Provide the (X, Y) coordinate of the cell's center where the given text is located.  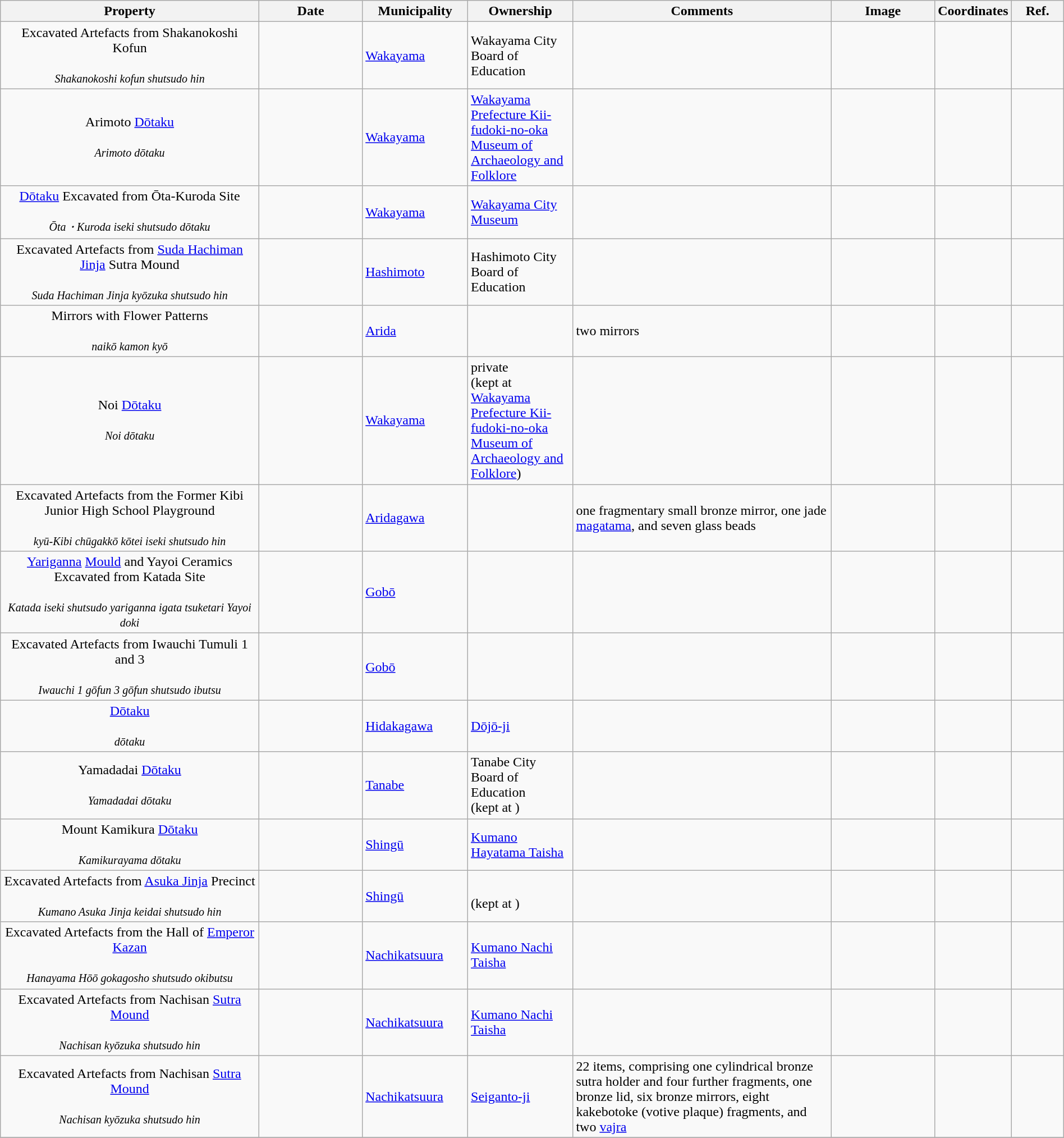
Ref. (1037, 11)
Arimoto DōtakuArimoto dōtaku (130, 137)
Excavated Artefacts from the Former Kibi Junior High School Playgroundkyū-Kibi chūgakkō kōtei iseki shutsudo hin (130, 518)
Noi DōtakuNoi dōtaku (130, 421)
Arida (415, 331)
Property (130, 11)
Tanabe City Board of Education(kept at ) (521, 785)
(kept at ) (521, 896)
Excavated Artefacts from Shakanokoshi KofunShakanokoshi kofun shutsudo hin (130, 55)
Excavated Artefacts from Iwauchi Tumuli 1 and 3Iwauchi 1 gōfun 3 gōfun shutsudo ibutsu (130, 667)
Tanabe (415, 785)
Hashimoto (415, 272)
Municipality (415, 11)
Excavated Artefacts from Suda Hachiman Jinja Sutra MoundSuda Hachiman Jinja kyōzuka shutsudo hin (130, 272)
Image (883, 11)
Aridagawa (415, 518)
Coordinates (973, 11)
Hidakagawa (415, 726)
Wakayama City Board of Education (521, 55)
Dōjō-ji (521, 726)
private(kept at Wakayama Prefecture Kii-fudoki-no-oka Museum of Archaeology and Folklore) (521, 421)
Excavated Artefacts from the Hall of Emperor KazanHanayama Hōō gokagosho shutsudo okibutsu (130, 956)
one fragmentary small bronze mirror, one jade magatama, and seven glass beads (702, 518)
Mirrors with Flower Patternsnaikō kamon kyō (130, 331)
Wakayama Prefecture Kii-fudoki-no-oka Museum of Archaeology and Folklore (521, 137)
Comments (702, 11)
Ownership (521, 11)
Dōtakudōtaku (130, 726)
Dōtaku Excavated from Ōta-Kuroda SiteŌta・Kuroda iseki shutsudo dōtaku (130, 212)
Yariganna Mould and Yayoi Ceramics Excavated from Katada SiteKatada iseki shutsudo yariganna igata tsuketari Yayoi doki (130, 592)
Yamadadai DōtakuYamadadai dōtaku (130, 785)
Mount Kamikura DōtakuKamikurayama dōtaku (130, 844)
two mirrors (702, 331)
Kumano Hayatama Taisha (521, 844)
Hashimoto City Board of Education (521, 272)
Seiganto-ji (521, 1096)
Date (310, 11)
Excavated Artefacts from Asuka Jinja PrecinctKumano Asuka Jinja keidai shutsudo hin (130, 896)
Wakayama City Museum (521, 212)
